Return (X, Y) of the center of cell containing provided text 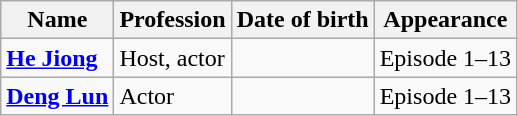
Appearance (445, 20)
Date of birth (302, 20)
Profession (172, 20)
Name (58, 20)
Actor (172, 96)
Deng Lun (58, 96)
Host, actor (172, 58)
He Jiong (58, 58)
